Output the [X, Y] coordinate of the center of the cell containing the given text.  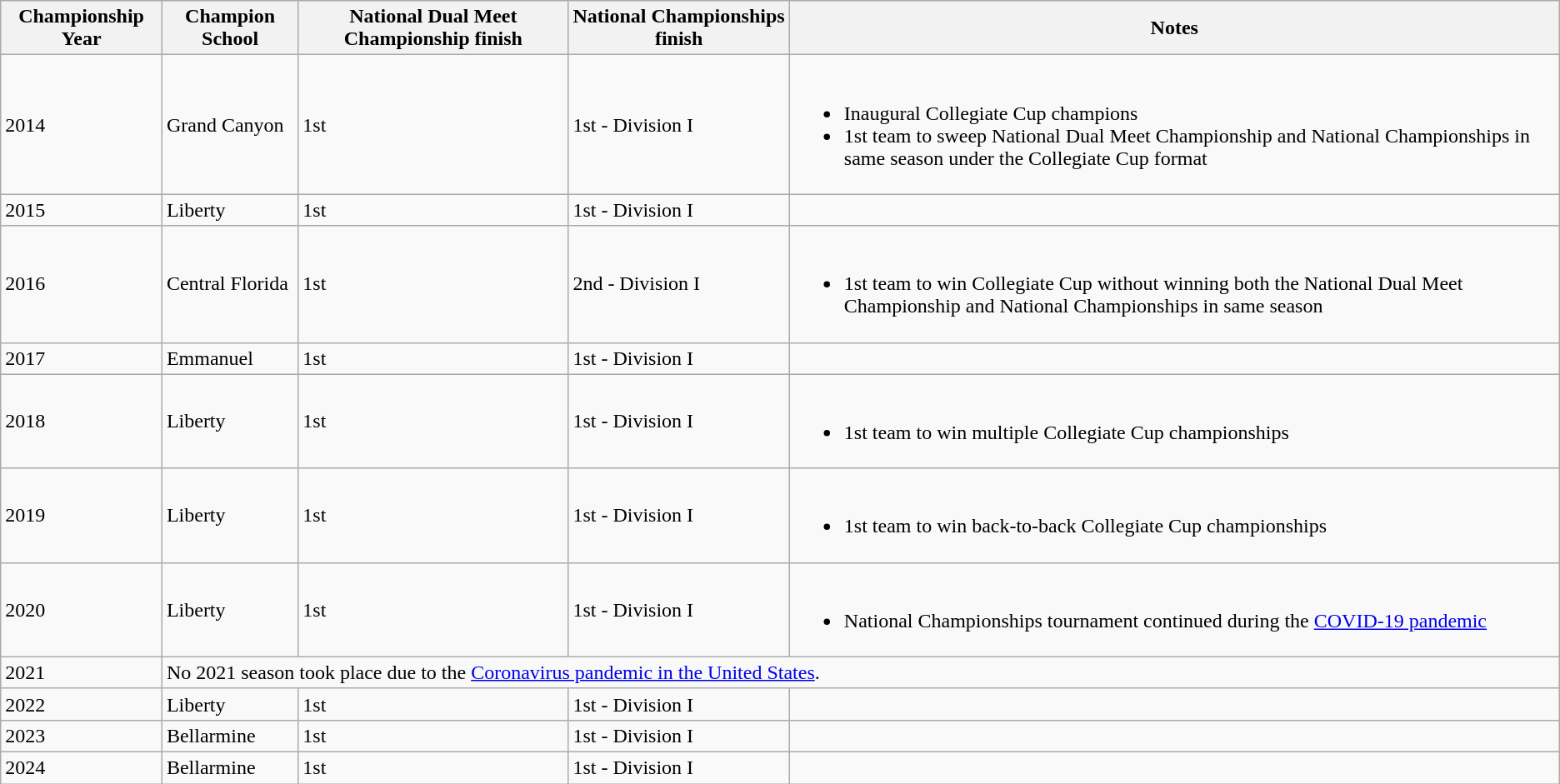
2022 [82, 704]
No 2021 season took place due to the Coronavirus pandemic in the United States. [860, 672]
1st team to win Collegiate Cup without winning both the National Dual Meet Championship and National Championships in same season [1174, 284]
Emmanuel [230, 358]
2017 [82, 358]
2018 [82, 422]
Championship Year [82, 28]
2015 [82, 210]
Grand Canyon [230, 125]
Notes [1174, 28]
Central Florida [230, 284]
2nd - Division I [678, 284]
2019 [82, 515]
1st team to win back-to-back Collegiate Cup championships [1174, 515]
2023 [82, 736]
2021 [82, 672]
National Championships finish [678, 28]
2016 [82, 284]
1st team to win multiple Collegiate Cup championships [1174, 422]
2020 [82, 610]
2014 [82, 125]
National Dual Meet Championship finish [433, 28]
2024 [82, 767]
Champion School [230, 28]
National Championships tournament continued during the COVID-19 pandemic [1174, 610]
